Detect which cell encompasses the target text, then output its [x, y] center coordinate. 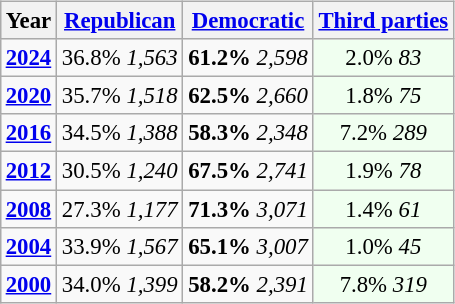
61.2% 2,598 [248, 58]
27.3% 1,177 [120, 209]
1.4% 61 [383, 209]
Third parties [383, 21]
1.9% 78 [383, 171]
2020 [28, 96]
Year [28, 21]
2012 [28, 171]
1.8% 75 [383, 96]
2000 [28, 284]
34.0% 1,399 [120, 284]
2.0% 83 [383, 58]
36.8% 1,563 [120, 58]
2016 [28, 133]
7.8% 319 [383, 284]
Democratic [248, 21]
Republican [120, 21]
30.5% 1,240 [120, 171]
67.5% 2,741 [248, 171]
35.7% 1,518 [120, 96]
2024 [28, 58]
62.5% 2,660 [248, 96]
7.2% 289 [383, 133]
1.0% 45 [383, 246]
34.5% 1,388 [120, 133]
71.3% 3,071 [248, 209]
58.3% 2,348 [248, 133]
2008 [28, 209]
58.2% 2,391 [248, 284]
2004 [28, 246]
65.1% 3,007 [248, 246]
33.9% 1,567 [120, 246]
